From the cell containing the given text, extract its center point as [X, Y] coordinate. 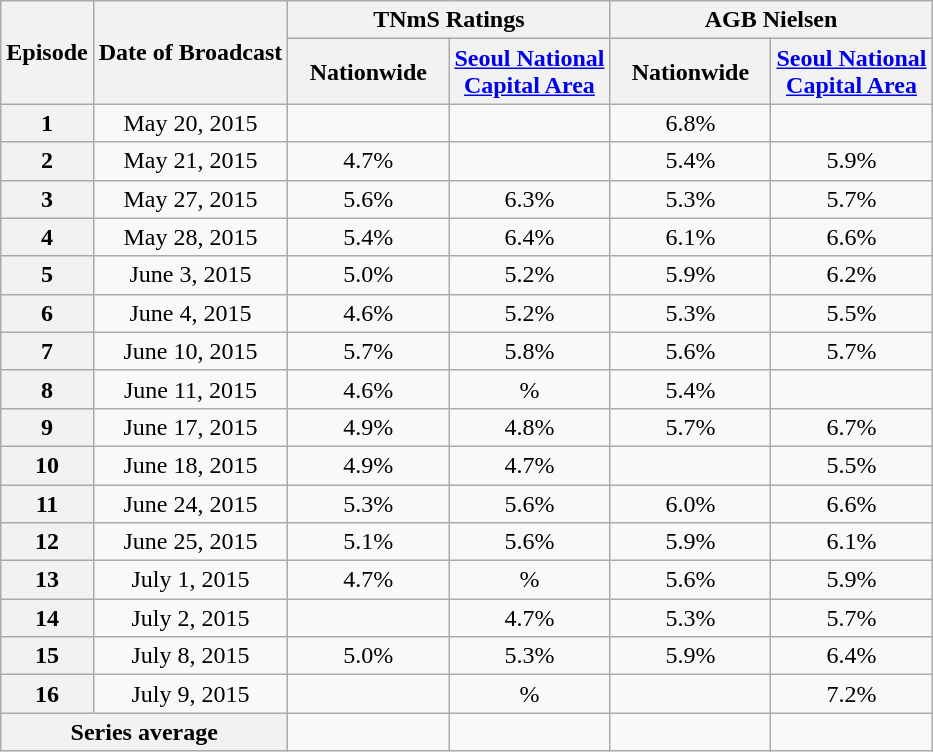
June 18, 2015 [190, 465]
5 [47, 275]
May 20, 2015 [190, 123]
June 24, 2015 [190, 503]
July 2, 2015 [190, 618]
1 [47, 123]
12 [47, 542]
4.8% [530, 427]
11 [47, 503]
July 8, 2015 [190, 656]
6.2% [852, 275]
10 [47, 465]
June 4, 2015 [190, 313]
June 3, 2015 [190, 275]
6.8% [690, 123]
7 [47, 351]
14 [47, 618]
13 [47, 580]
May 28, 2015 [190, 237]
July 9, 2015 [190, 694]
July 1, 2015 [190, 580]
June 10, 2015 [190, 351]
8 [47, 389]
6 [47, 313]
7.2% [852, 694]
June 17, 2015 [190, 427]
5.1% [368, 542]
16 [47, 694]
June 25, 2015 [190, 542]
Series average [144, 732]
June 11, 2015 [190, 389]
15 [47, 656]
6.0% [690, 503]
Date of Broadcast [190, 52]
5.8% [530, 351]
May 27, 2015 [190, 199]
3 [47, 199]
6.7% [852, 427]
TNmS Ratings [449, 20]
2 [47, 161]
6.3% [530, 199]
9 [47, 427]
4 [47, 237]
May 21, 2015 [190, 161]
Episode [47, 52]
AGB Nielsen [771, 20]
